Capture the cell that displays the provided text and extract its [x, y] central coordinate. 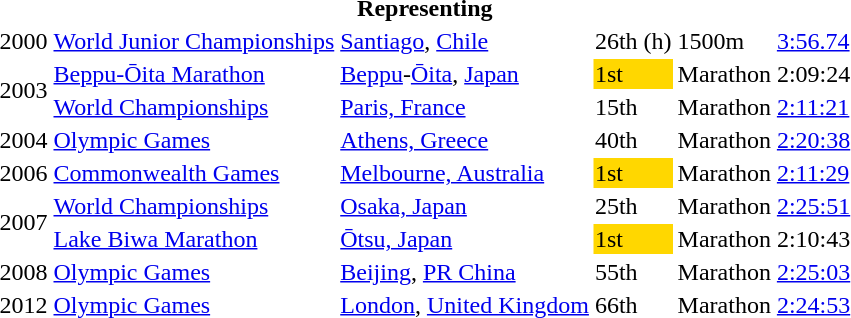
Beppu-Ōita, Japan [465, 74]
55th [633, 272]
2:09:24 [813, 74]
2:25:03 [813, 272]
Melbourne, Australia [465, 173]
26th (h) [633, 41]
Ōtsu, Japan [465, 239]
2:25:51 [813, 206]
2:11:29 [813, 173]
2:20:38 [813, 140]
Santiago, Chile [465, 41]
40th [633, 140]
2:10:43 [813, 239]
Beppu-Ōita Marathon [194, 74]
World Junior Championships [194, 41]
Paris, France [465, 107]
Osaka, Japan [465, 206]
Beijing, PR China [465, 272]
25th [633, 206]
2:11:21 [813, 107]
Commonwealth Games [194, 173]
1500m [724, 41]
Athens, Greece [465, 140]
Lake Biwa Marathon [194, 239]
15th [633, 107]
3:56.74 [813, 41]
